Return the (X, Y) coordinate for the center point of the cell that contains the specified text.  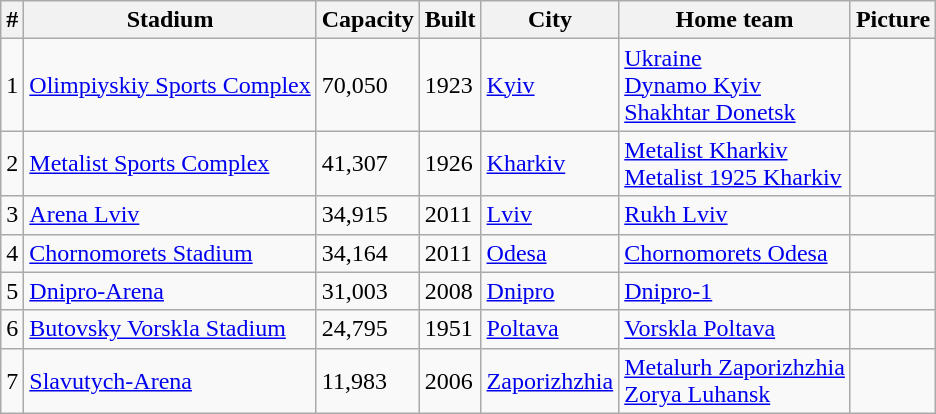
# (12, 20)
2006 (450, 380)
Stadium (170, 20)
3 (12, 215)
2008 (450, 291)
Home team (735, 20)
31,003 (368, 291)
Kharkiv (550, 164)
1951 (450, 329)
Zaporizhzhia (550, 380)
Slavutych-Arena (170, 380)
Butovsky Vorskla Stadium (170, 329)
Poltava (550, 329)
34,915 (368, 215)
Dnipro-Arena (170, 291)
1 (12, 85)
1926 (450, 164)
Chornomorets Odesa (735, 253)
Metalist KharkivMetalist 1925 Kharkiv (735, 164)
Capacity (368, 20)
7 (12, 380)
34,164 (368, 253)
Dnipro (550, 291)
Picture (892, 20)
Built (450, 20)
UkraineDynamo KyivShakhtar Donetsk (735, 85)
70,050 (368, 85)
Metalist Sports Complex (170, 164)
Chornomorets Stadium (170, 253)
Rukh Lviv (735, 215)
4 (12, 253)
41,307 (368, 164)
1923 (450, 85)
Lviv (550, 215)
Dnipro-1 (735, 291)
11,983 (368, 380)
2 (12, 164)
Odesa (550, 253)
Arena Lviv (170, 215)
Vorskla Poltava (735, 329)
Metalurh ZaporizhzhiaZorya Luhansk (735, 380)
City (550, 20)
Kyiv (550, 85)
24,795 (368, 329)
6 (12, 329)
5 (12, 291)
Olimpiyskiy Sports Complex (170, 85)
